For the text-containing cell, return its midpoint in [X, Y] coordinate format. 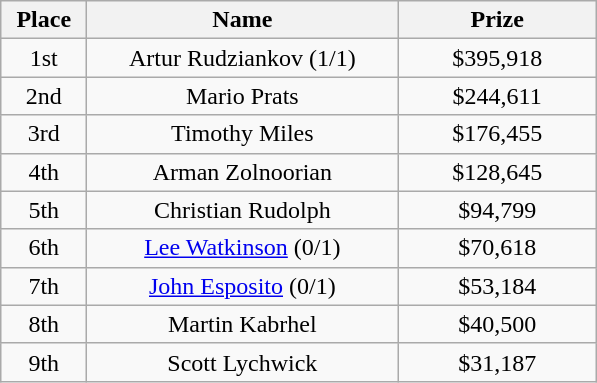
6th [44, 248]
Place [44, 20]
Lee Watkinson (0/1) [242, 248]
$128,645 [498, 172]
Scott Lychwick [242, 362]
5th [44, 210]
Artur Rudziankov (1/1) [242, 58]
Martin Kabrhel [242, 324]
Timothy Miles [242, 134]
4th [44, 172]
3rd [44, 134]
Prize [498, 20]
Name [242, 20]
$31,187 [498, 362]
$70,618 [498, 248]
$244,611 [498, 96]
Mario Prats [242, 96]
$176,455 [498, 134]
$94,799 [498, 210]
$40,500 [498, 324]
9th [44, 362]
Arman Zolnoorian [242, 172]
$53,184 [498, 286]
$395,918 [498, 58]
Christian Rudolph [242, 210]
2nd [44, 96]
7th [44, 286]
1st [44, 58]
8th [44, 324]
John Esposito (0/1) [242, 286]
